Search for the cell housing the specified text and yield its (x, y) center coordinate. 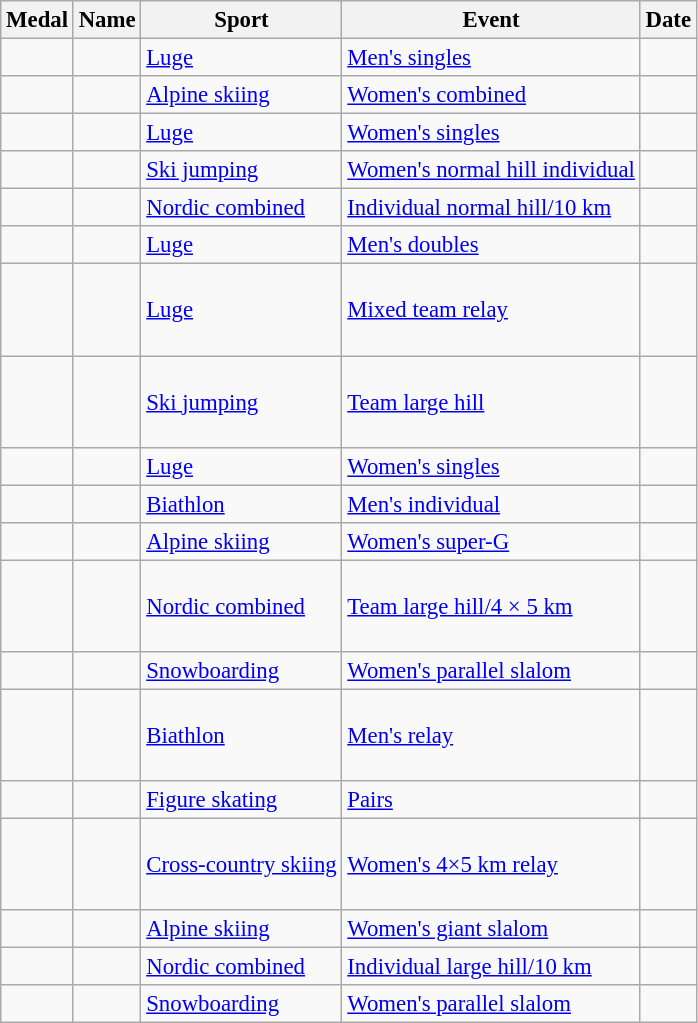
Date (668, 20)
Pairs (491, 800)
Figure skating (242, 800)
Women's giant slalom (491, 929)
Women's 4×5 km relay (491, 864)
Cross-country skiing (242, 864)
Medal (38, 20)
Men's individual (491, 504)
Women's super-G (491, 541)
Individual normal hill/10 km (491, 208)
Men's singles (491, 58)
Mixed team relay (491, 310)
Individual large hill/10 km (491, 967)
Sport (242, 20)
Men's relay (491, 735)
Women's combined (491, 95)
Event (491, 20)
Women's normal hill individual (491, 170)
Team large hill (491, 402)
Team large hill/4 × 5 km (491, 606)
Men's doubles (491, 245)
Name (107, 20)
